Return the [x, y] coordinate for the center point of the cell that contains the specified text.  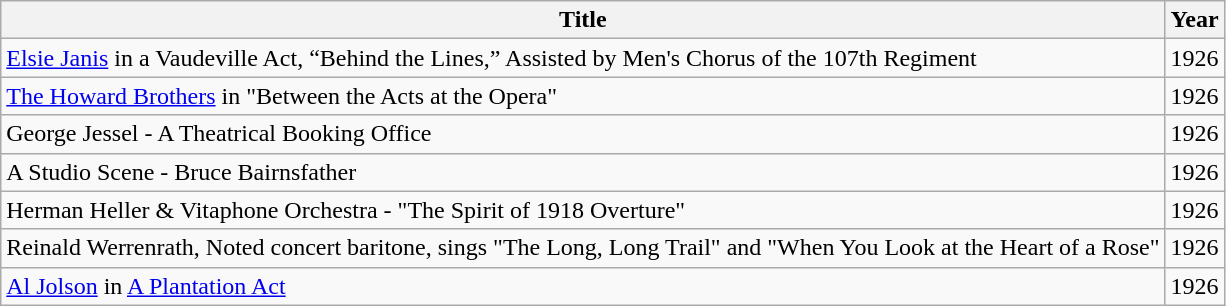
George Jessel - A Theatrical Booking Office [583, 134]
Al Jolson in A Plantation Act [583, 286]
Year [1194, 20]
Reinald Werrenrath, Noted concert baritone, sings "The Long, Long Trail" and "When You Look at the Heart of a Rose" [583, 248]
The Howard Brothers in "Between the Acts at the Opera" [583, 96]
Title [583, 20]
Elsie Janis in a Vaudeville Act, “Behind the Lines,” Assisted by Men's Chorus of the 107th Regiment [583, 58]
Herman Heller & Vitaphone Orchestra - "The Spirit of 1918 Overture" [583, 210]
A Studio Scene - Bruce Bairnsfather [583, 172]
